Extract the [X, Y] coordinate from the center of the cell holding the provided text.  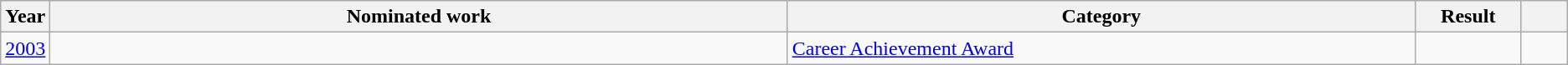
Year [25, 17]
Category [1101, 17]
Career Achievement Award [1101, 48]
Result [1467, 17]
2003 [25, 48]
Nominated work [419, 17]
